For the text-containing cell, return its midpoint in [x, y] coordinate format. 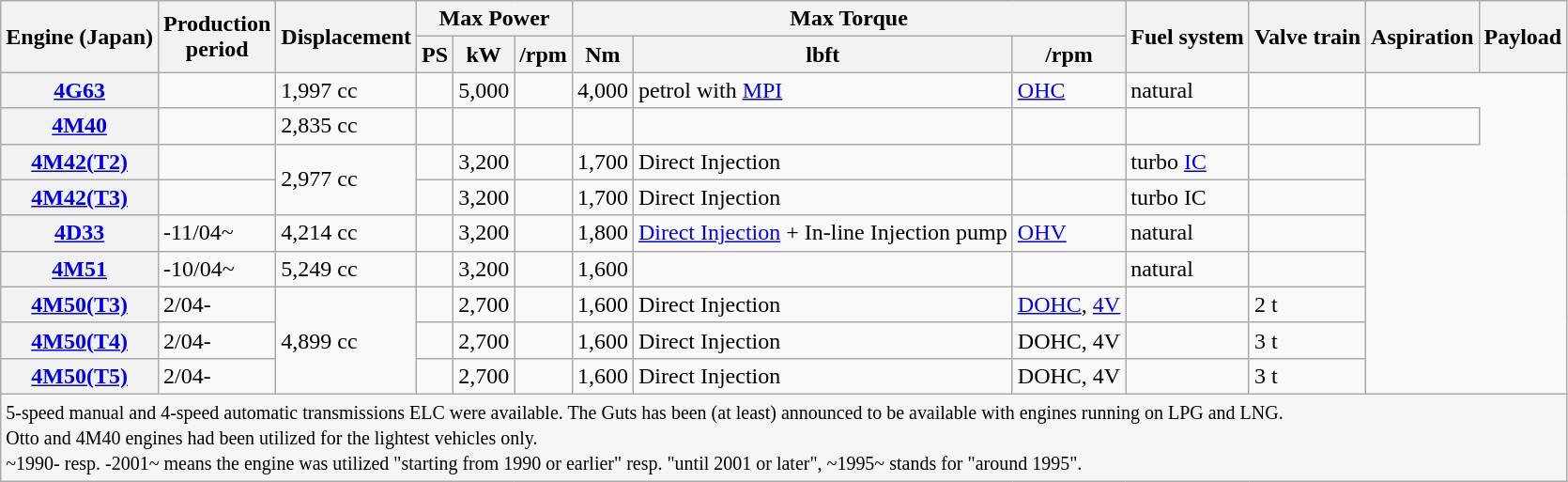
4D33 [80, 233]
4M50(T3) [80, 304]
4M42(T3) [80, 197]
2 t [1307, 304]
OHC [1068, 90]
Nm [603, 54]
Direct Injection + In-line Injection pump [822, 233]
4M42(T2) [80, 162]
lbft [822, 54]
4,000 [603, 90]
Engine (Japan) [80, 37]
4M50(T4) [80, 340]
4,214 cc [346, 233]
Max Torque [849, 19]
5,000 [484, 90]
1,800 [603, 233]
2,977 cc [346, 179]
OHV [1068, 233]
Max Power [495, 19]
-10/04~ [218, 269]
5,249 cc [346, 269]
PS [436, 54]
2,835 cc [346, 126]
Fuel system [1188, 37]
4M40 [80, 126]
4M51 [80, 269]
Valve train [1307, 37]
Payload [1523, 37]
Productionperiod [218, 37]
petrol with MPI [822, 90]
-11/04~ [218, 233]
4M50(T5) [80, 376]
kW [484, 54]
4G63 [80, 90]
Displacement [346, 37]
4,899 cc [346, 340]
Aspiration [1422, 37]
1,997 cc [346, 90]
